From the cell containing the given text, extract its center point as [X, Y] coordinate. 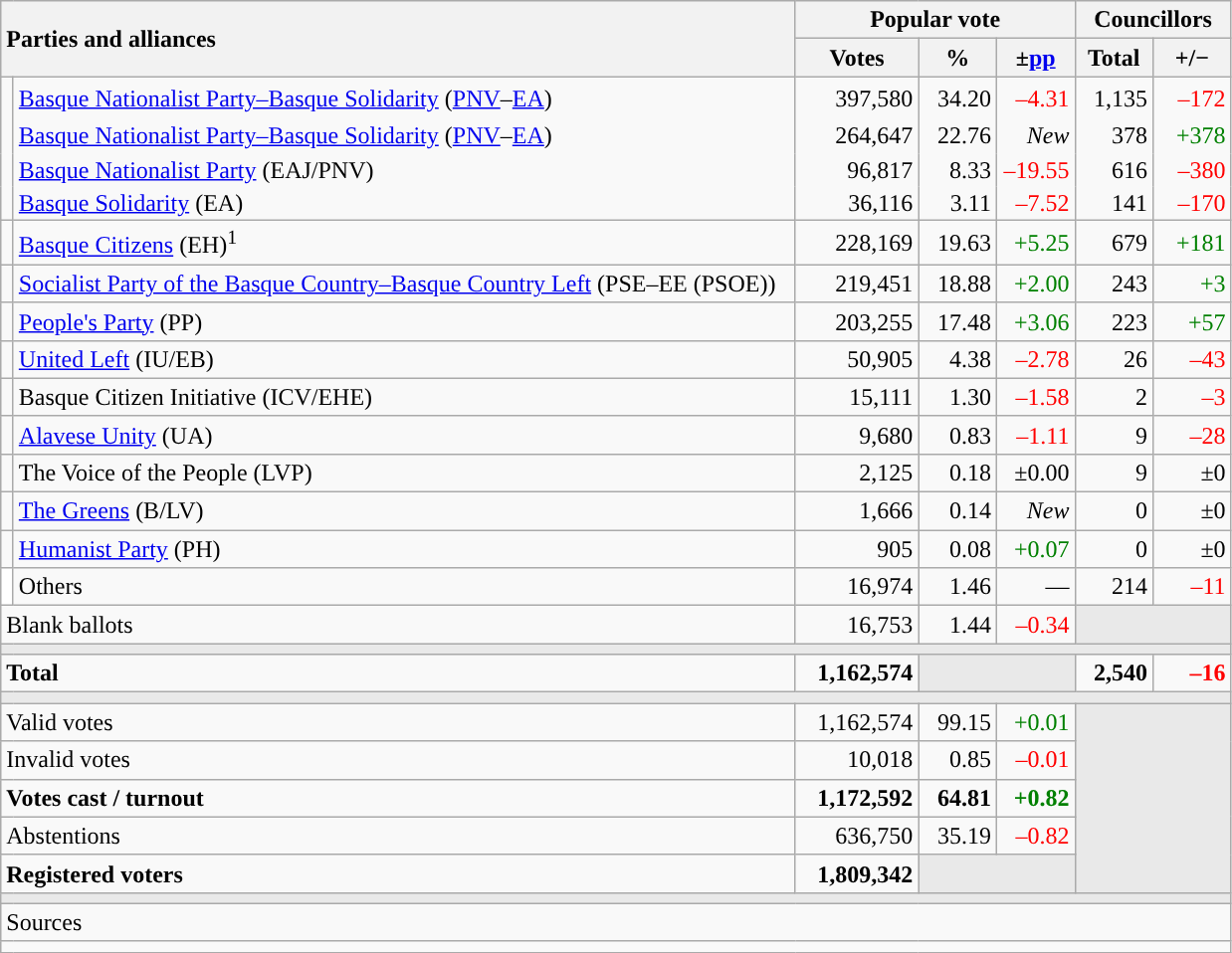
United Left (IU/EB) [404, 359]
141 [1115, 203]
18.88 [957, 284]
0.85 [957, 760]
22.76 [957, 136]
–3 [1192, 397]
264,647 [857, 136]
17.48 [957, 321]
2,125 [857, 473]
Blank ballots [398, 625]
–0.34 [1035, 625]
1,135 [1115, 97]
+0.82 [1035, 798]
Basque Citizen Initiative (ICV/EHE) [404, 397]
3.11 [957, 203]
— [1035, 587]
–2.78 [1035, 359]
–1.11 [1035, 435]
–19.55 [1035, 170]
Socialist Party of the Basque Country–Basque Country Left (PSE–EE (PSOE)) [404, 284]
+/− [1192, 58]
1.46 [957, 587]
Alavese Unity (UA) [404, 435]
214 [1115, 587]
0.83 [957, 435]
636,750 [857, 836]
Registered voters [398, 873]
26 [1115, 359]
1,666 [857, 511]
Parties and alliances [398, 39]
+3.06 [1035, 321]
64.81 [957, 798]
–1.58 [1035, 397]
–43 [1192, 359]
+0.07 [1035, 549]
243 [1115, 284]
1.44 [957, 625]
36,116 [857, 203]
–16 [1192, 673]
–380 [1192, 170]
50,905 [857, 359]
35.19 [957, 836]
2 [1115, 397]
–0.82 [1035, 836]
Abstentions [398, 836]
0.18 [957, 473]
Sources [616, 922]
Votes [857, 58]
1,809,342 [857, 873]
–172 [1192, 97]
616 [1115, 170]
Humanist Party (PH) [404, 549]
219,451 [857, 284]
Councillors [1152, 20]
+2.00 [1035, 284]
±0.00 [1035, 473]
4.38 [957, 359]
Basque Nationalist Party (EAJ/PNV) [404, 170]
223 [1115, 321]
–11 [1192, 587]
19.63 [957, 243]
Votes cast / turnout [398, 798]
0.14 [957, 511]
Invalid votes [398, 760]
+181 [1192, 243]
+0.01 [1035, 722]
2,540 [1115, 673]
±pp [1035, 58]
+378 [1192, 136]
+57 [1192, 321]
Popular vote [935, 20]
679 [1115, 243]
+3 [1192, 284]
15,111 [857, 397]
16,753 [857, 625]
203,255 [857, 321]
10,018 [857, 760]
–28 [1192, 435]
–7.52 [1035, 203]
Valid votes [398, 722]
96,817 [857, 170]
–0.01 [1035, 760]
% [957, 58]
228,169 [857, 243]
397,580 [857, 97]
Basque Solidarity (EA) [404, 203]
16,974 [857, 587]
The Greens (B/LV) [404, 511]
9,680 [857, 435]
34.20 [957, 97]
99.15 [957, 722]
1.30 [957, 397]
People's Party (PP) [404, 321]
Others [404, 587]
1,172,592 [857, 798]
Basque Citizens (EH)1 [404, 243]
–170 [1192, 203]
+5.25 [1035, 243]
–4.31 [1035, 97]
The Voice of the People (LVP) [404, 473]
8.33 [957, 170]
378 [1115, 136]
905 [857, 549]
0.08 [957, 549]
